Identify which cell holds the provided text, then report its [X, Y] central coordinate. 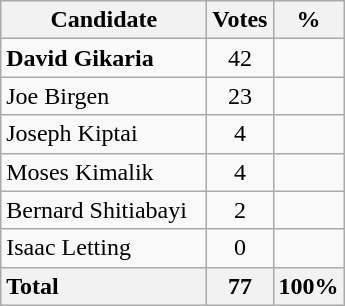
0 [240, 248]
Total [104, 286]
23 [240, 96]
Moses Kimalik [104, 172]
David Gikaria [104, 58]
100% [308, 286]
Joe Birgen [104, 96]
Bernard Shitiabayi [104, 210]
Candidate [104, 20]
77 [240, 286]
2 [240, 210]
Joseph Kiptai [104, 134]
Isaac Letting [104, 248]
42 [240, 58]
% [308, 20]
Votes [240, 20]
